Detect which cell encompasses the target text, then output its (X, Y) center coordinate. 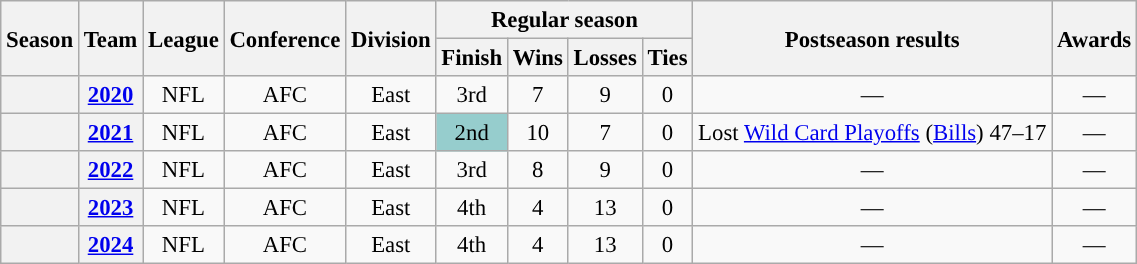
2020 (110, 95)
2022 (110, 170)
League (184, 38)
2021 (110, 133)
10 (538, 133)
Finish (472, 58)
2nd (472, 133)
2023 (110, 208)
Postseason results (872, 38)
Team (110, 38)
2024 (110, 245)
Losses (605, 58)
Season (40, 38)
8 (538, 170)
Conference (285, 38)
Division (391, 38)
Wins (538, 58)
Awards (1094, 38)
Ties (668, 58)
Regular season (564, 20)
Lost Wild Card Playoffs (Bills) 47–17 (872, 133)
